Capture the cell that displays the provided text and extract its (x, y) central coordinate. 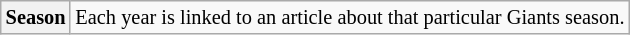
Season (36, 17)
Each year is linked to an article about that particular Giants season. (350, 17)
